Pinpoint the cell where the given text exists, returning its [X, Y] midpoint coordinate. 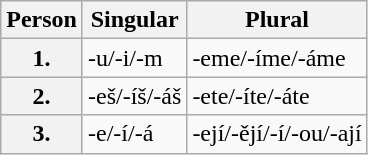
-ejí/-ějí/-í/-ou/-ají [277, 134]
Singular [134, 20]
1. [42, 58]
-eme/-íme/-áme [277, 58]
Person [42, 20]
-eš/-íš/-áš [134, 96]
3. [42, 134]
-ete/-íte/-áte [277, 96]
-e/-í/-á [134, 134]
2. [42, 96]
Plural [277, 20]
-u/-i/-m [134, 58]
